Identify which cell holds the provided text, then report its (x, y) central coordinate. 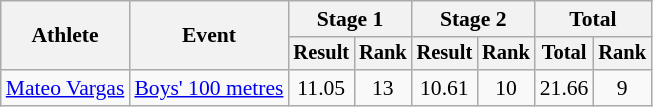
Stage 2 (474, 19)
13 (383, 88)
11.05 (321, 88)
10 (506, 88)
9 (622, 88)
Stage 1 (350, 19)
21.66 (564, 88)
Mateo Vargas (66, 88)
Athlete (66, 36)
Boys' 100 metres (208, 88)
10.61 (445, 88)
Event (208, 36)
